Output the (x, y) coordinate of the center of the cell containing the given text.  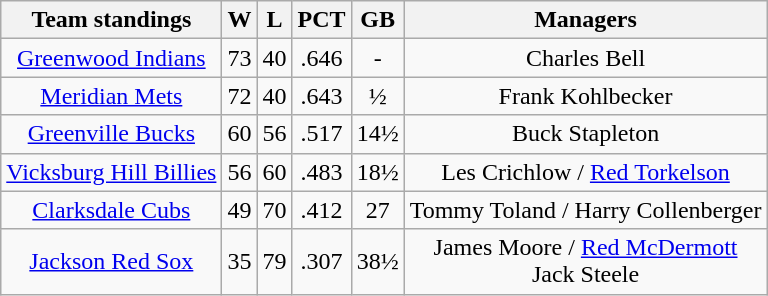
Les Crichlow / Red Torkelson (586, 172)
Tommy Toland / Harry Collenberger (586, 210)
Charles Bell (586, 58)
70 (274, 210)
Greenville Bucks (112, 134)
79 (274, 262)
L (274, 20)
PCT (322, 20)
W (240, 20)
38½ (378, 262)
72 (240, 96)
Frank Kohlbecker (586, 96)
.483 (322, 172)
49 (240, 210)
James Moore / Red McDermott Jack Steele (586, 262)
Meridian Mets (112, 96)
.643 (322, 96)
27 (378, 210)
Clarksdale Cubs (112, 210)
Jackson Red Sox (112, 262)
.307 (322, 262)
Greenwood Indians (112, 58)
GB (378, 20)
Buck Stapleton (586, 134)
.646 (322, 58)
18½ (378, 172)
½ (378, 96)
Managers (586, 20)
35 (240, 262)
Team standings (112, 20)
14½ (378, 134)
73 (240, 58)
Vicksburg Hill Billies (112, 172)
.412 (322, 210)
- (378, 58)
.517 (322, 134)
